Provide the (x, y) coordinate of the cell's center where the given text is located.  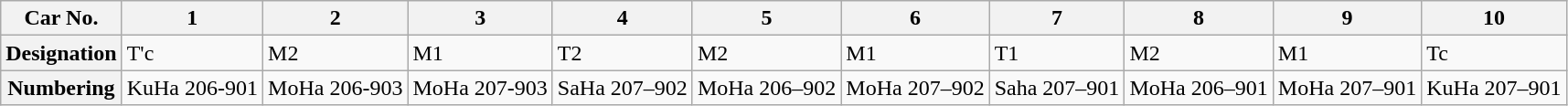
T1 (1057, 53)
Car No. (61, 18)
MoHa 207–902 (915, 88)
MoHa 207–901 (1347, 88)
SaHa 207–902 (622, 88)
MoHa 206–901 (1199, 88)
4 (622, 18)
MoHa 206–902 (766, 88)
T2 (622, 53)
10 (1494, 18)
MoHa 207-903 (480, 88)
T'c (192, 53)
Tc (1494, 53)
6 (915, 18)
Designation (61, 53)
5 (766, 18)
2 (336, 18)
Saha 207–901 (1057, 88)
MoHa 206-903 (336, 88)
Numbering (61, 88)
1 (192, 18)
9 (1347, 18)
8 (1199, 18)
KuHa 207–901 (1494, 88)
7 (1057, 18)
3 (480, 18)
KuHa 206-901 (192, 88)
